Identify which cell holds the provided text, then report its [x, y] central coordinate. 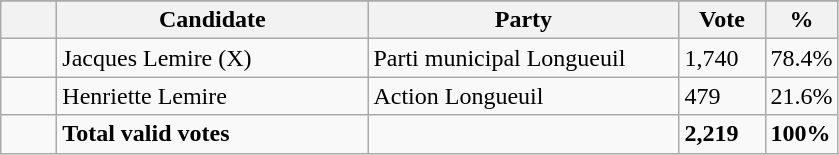
% [802, 20]
21.6% [802, 96]
Party [524, 20]
2,219 [722, 134]
Candidate [212, 20]
Parti municipal Longueuil [524, 58]
Action Longueuil [524, 96]
479 [722, 96]
Vote [722, 20]
Jacques Lemire (X) [212, 58]
Henriette Lemire [212, 96]
100% [802, 134]
Total valid votes [212, 134]
1,740 [722, 58]
78.4% [802, 58]
